Extract the [X, Y] coordinate from the center of the cell holding the provided text.  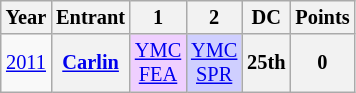
25th [266, 63]
2011 [26, 63]
Carlin [90, 63]
YMCFEA [158, 63]
DC [266, 17]
2 [214, 17]
Points [322, 17]
Entrant [90, 17]
0 [322, 63]
1 [158, 17]
Year [26, 17]
YMCSPR [214, 63]
